Determine the (X, Y) coordinate at the center of the cell enclosing the given text.  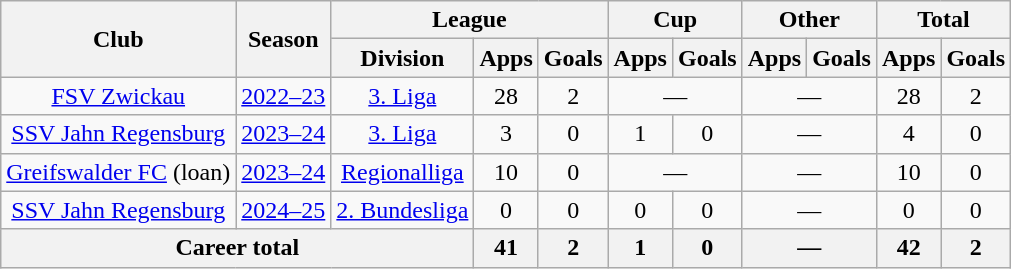
Total (943, 20)
2. Bundesliga (402, 210)
2022–23 (284, 96)
Cup (675, 20)
4 (908, 134)
41 (506, 248)
42 (908, 248)
Division (402, 58)
League (470, 20)
3 (506, 134)
Regionalliga (402, 172)
Season (284, 39)
2024–25 (284, 210)
Other (809, 20)
Club (118, 39)
Career total (238, 248)
Greifswalder FC (loan) (118, 172)
FSV Zwickau (118, 96)
